Pinpoint the cell where the given text exists, returning its (x, y) midpoint coordinate. 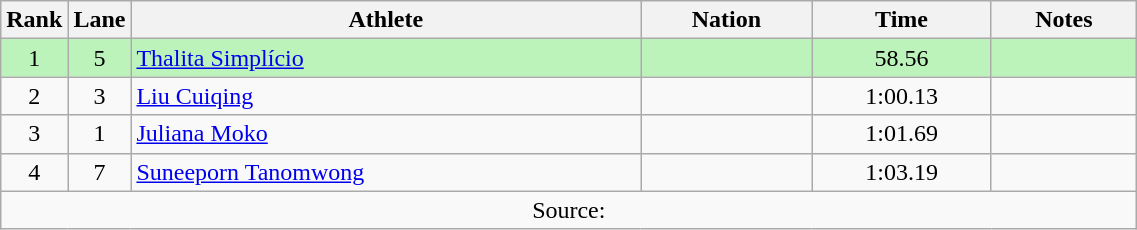
Athlete (386, 20)
Nation (727, 20)
1:03.19 (902, 172)
Suneeporn Tanomwong (386, 172)
Liu Cuiqing (386, 96)
4 (34, 172)
5 (100, 58)
Source: (569, 210)
58.56 (902, 58)
Rank (34, 20)
2 (34, 96)
Lane (100, 20)
Notes (1064, 20)
Time (902, 20)
7 (100, 172)
1:00.13 (902, 96)
Juliana Moko (386, 134)
Thalita Simplício (386, 58)
1:01.69 (902, 134)
